Determine the (x, y) coordinate at the center of the cell enclosing the given text.  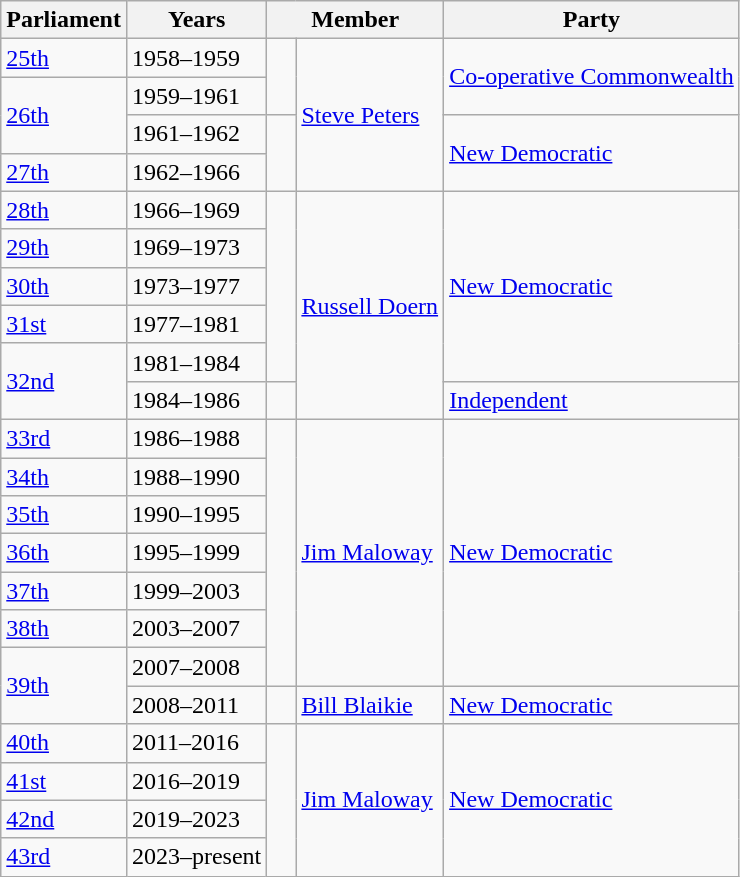
1984–1986 (196, 400)
1959–1961 (196, 96)
41st (64, 781)
42nd (64, 819)
40th (64, 743)
1958–1959 (196, 58)
39th (64, 686)
Independent (592, 400)
2023–present (196, 857)
25th (64, 58)
Russell Doern (370, 305)
1988–1990 (196, 477)
1961–1962 (196, 134)
36th (64, 553)
2003–2007 (196, 629)
28th (64, 210)
Parliament (64, 20)
Co-operative Commonwealth (592, 77)
33rd (64, 438)
1999–2003 (196, 591)
1981–1984 (196, 362)
1986–1988 (196, 438)
2016–2019 (196, 781)
1973–1977 (196, 286)
Member (356, 20)
43rd (64, 857)
2008–2011 (196, 705)
26th (64, 115)
27th (64, 172)
1966–1969 (196, 210)
2019–2023 (196, 819)
1969–1973 (196, 248)
30th (64, 286)
31st (64, 324)
Steve Peters (370, 115)
1977–1981 (196, 324)
Party (592, 20)
Bill Blaikie (370, 705)
1962–1966 (196, 172)
38th (64, 629)
Years (196, 20)
32nd (64, 381)
2011–2016 (196, 743)
2007–2008 (196, 667)
1995–1999 (196, 553)
35th (64, 515)
1990–1995 (196, 515)
34th (64, 477)
37th (64, 591)
29th (64, 248)
